For the text-containing cell, return its midpoint in (X, Y) coordinate format. 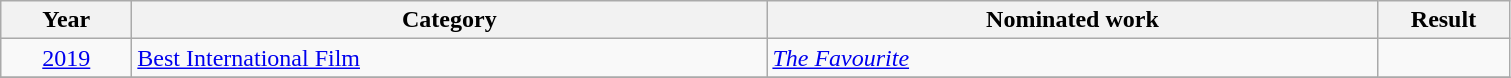
2019 (66, 58)
Year (66, 20)
Nominated work (1072, 20)
Result (1444, 20)
Best International Film (450, 58)
Category (450, 20)
The Favourite (1072, 58)
